Extract the [x, y] coordinate from the center of the cell holding the provided text.  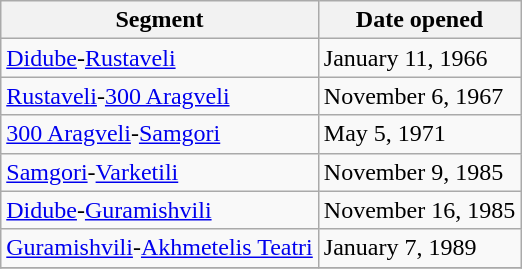
November 16, 1985 [419, 210]
Segment [160, 20]
January 7, 1989 [419, 248]
Guramishvili-Akhmetelis Teatri [160, 248]
300 Aragveli-Samgori [160, 134]
May 5, 1971 [419, 134]
Didube-Guramishvili [160, 210]
Didube-Rustaveli [160, 58]
Rustaveli-300 Aragveli [160, 96]
November 6, 1967 [419, 96]
January 11, 1966 [419, 58]
Samgori-Varketili [160, 172]
Date opened [419, 20]
November 9, 1985 [419, 172]
